Return the (X, Y) coordinate for the center point of the cell that contains the specified text.  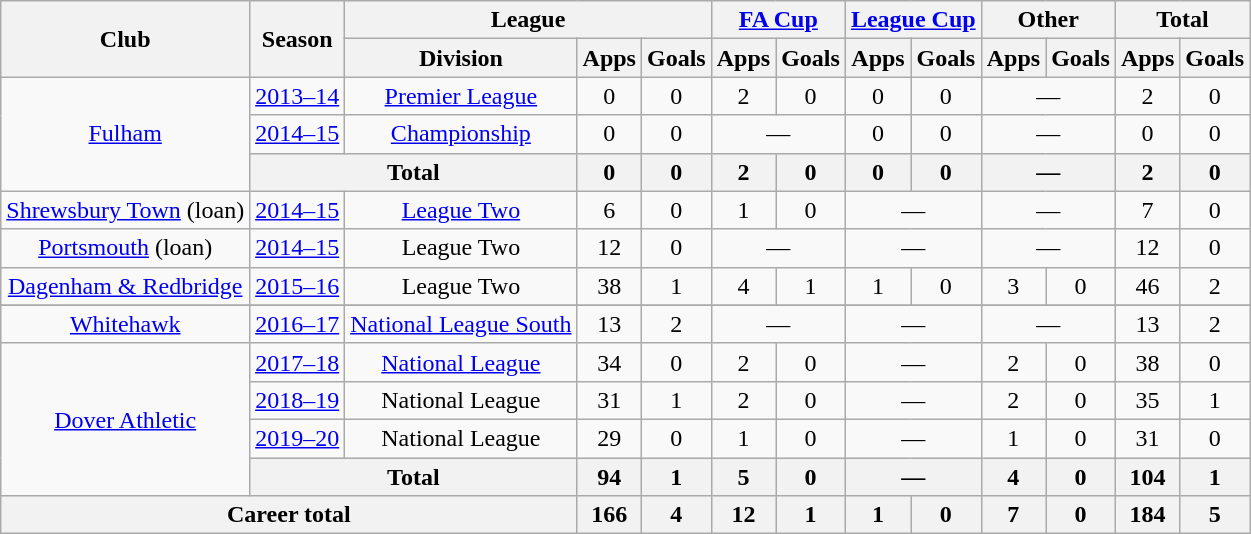
Club (126, 39)
Fulham (126, 134)
29 (609, 438)
35 (1147, 400)
Other (1048, 20)
3 (1013, 286)
League Cup (913, 20)
2018–19 (298, 400)
League (528, 20)
2016–17 (298, 324)
Dover Athletic (126, 419)
Career total (289, 515)
2019–20 (298, 438)
2015–16 (298, 286)
2013–14 (298, 96)
Shrewsbury Town (loan) (126, 210)
Portsmouth (loan) (126, 248)
94 (609, 477)
6 (609, 210)
Championship (461, 134)
FA Cup (778, 20)
2017–18 (298, 362)
104 (1147, 477)
34 (609, 362)
Dagenham & Redbridge (126, 286)
166 (609, 515)
184 (1147, 515)
Whitehawk (126, 324)
Premier League (461, 96)
Season (298, 39)
46 (1147, 286)
Division (461, 58)
National League South (461, 324)
